Locate the cell with the specified text and output its (X, Y) center coordinate. 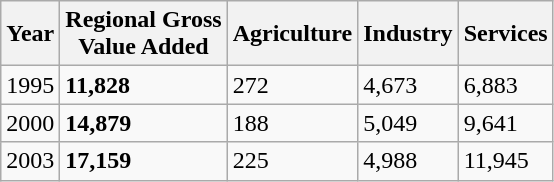
17,159 (144, 161)
4,673 (408, 85)
11,945 (506, 161)
14,879 (144, 123)
5,049 (408, 123)
9,641 (506, 123)
2003 (30, 161)
272 (292, 85)
6,883 (506, 85)
188 (292, 123)
225 (292, 161)
Regional GrossValue Added (144, 34)
Agriculture (292, 34)
Services (506, 34)
Industry (408, 34)
2000 (30, 123)
4,988 (408, 161)
1995 (30, 85)
11,828 (144, 85)
Year (30, 34)
